Extract the [x, y] coordinate from the center of the cell holding the provided text.  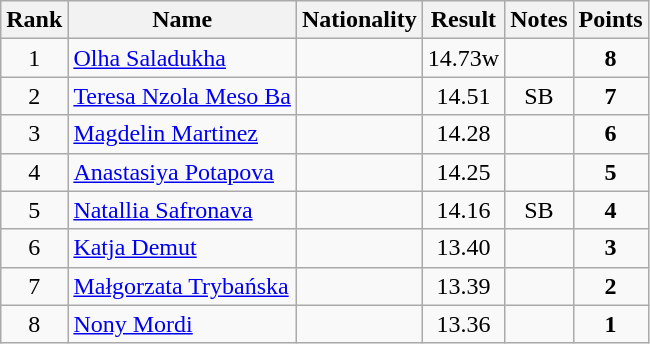
14.25 [463, 172]
Natallia Safronava [182, 210]
14.51 [463, 96]
Name [182, 20]
Rank [34, 20]
14.16 [463, 210]
Anastasiya Potapova [182, 172]
Nationality [359, 20]
Małgorzata Trybańska [182, 286]
13.39 [463, 286]
Magdelin Martinez [182, 134]
Points [610, 20]
14.28 [463, 134]
Katja Demut [182, 248]
Olha Saladukha [182, 58]
13.40 [463, 248]
Teresa Nzola Meso Ba [182, 96]
Nony Mordi [182, 324]
13.36 [463, 324]
Notes [539, 20]
14.73w [463, 58]
Result [463, 20]
